Return the [X, Y] coordinate for the center point of the cell that contains the specified text.  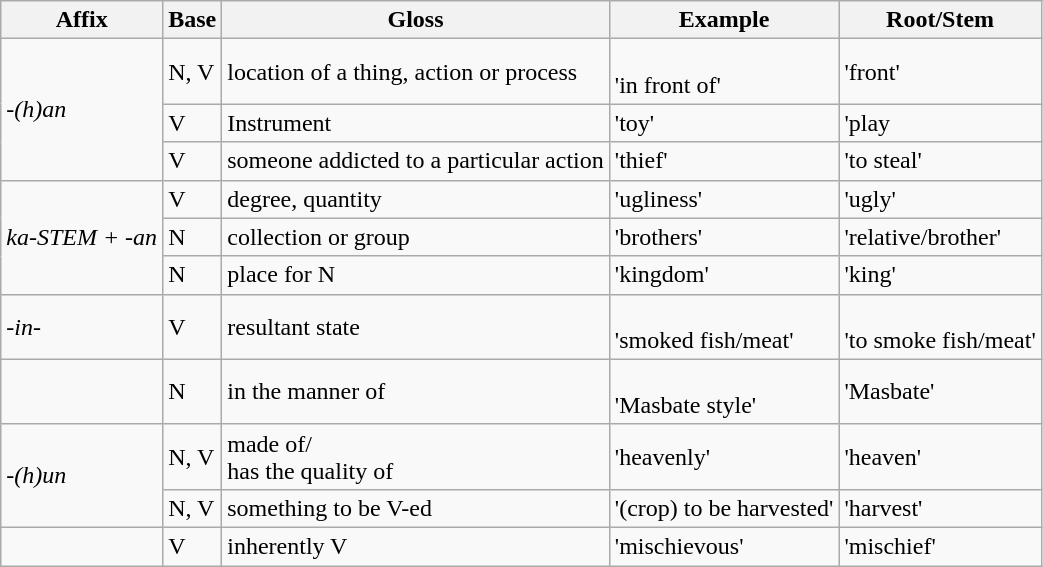
'ugliness' [724, 199]
'to smoke fish/meat' [940, 326]
Example [724, 20]
-(h)an [82, 110]
Gloss [416, 20]
'mischievous' [724, 546]
'Masbate' [940, 392]
'to steal' [940, 161]
-(h)un [82, 476]
'(crop) to be harvested' [724, 508]
'front' [940, 72]
place for N [416, 275]
'toy' [724, 123]
Root/Stem [940, 20]
'brothers' [724, 237]
'harvest' [940, 508]
'kingdom' [724, 275]
made of/has the quality of [416, 456]
location of a thing, action or process [416, 72]
'ugly' [940, 199]
'smoked fish/meat' [724, 326]
in the manner of [416, 392]
'play [940, 123]
inherently V [416, 546]
ka-STEM + -an [82, 237]
'heavenly' [724, 456]
'mischief' [940, 546]
'in front of' [724, 72]
collection or group [416, 237]
resultant state [416, 326]
Instrument [416, 123]
degree, quantity [416, 199]
Affix [82, 20]
'heaven' [940, 456]
'relative/brother' [940, 237]
'Masbate style' [724, 392]
'thief' [724, 161]
something to be V-ed [416, 508]
someone addicted to a particular action [416, 161]
-in- [82, 326]
Base [192, 20]
'king' [940, 275]
